Provide the [X, Y] coordinate of the cell's center where the given text is located.  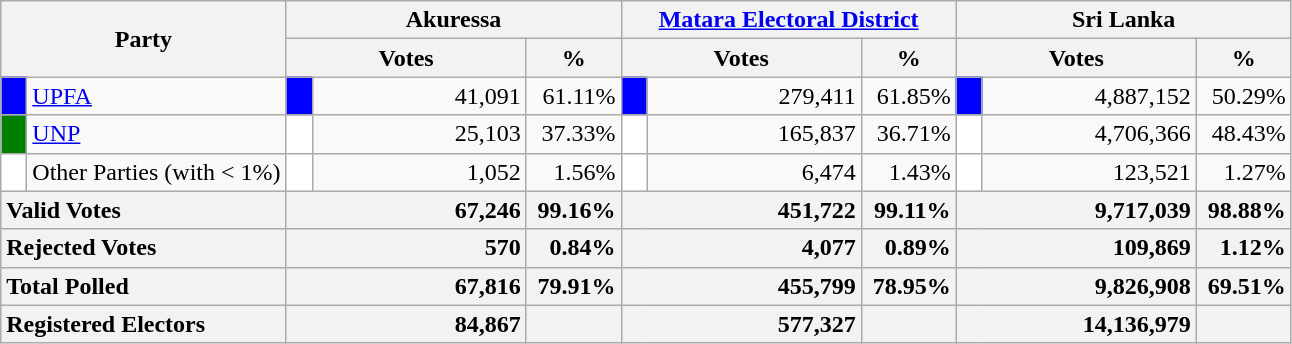
0.84% [574, 248]
Rejected Votes [144, 248]
4,887,152 [1089, 96]
69.51% [1244, 286]
67,816 [406, 286]
78.95% [908, 286]
Registered Electors [144, 324]
Party [144, 39]
84,867 [406, 324]
Akuressa [454, 20]
Total Polled [144, 286]
577,327 [741, 324]
451,722 [741, 210]
9,717,039 [1076, 210]
50.29% [1244, 96]
1.27% [1244, 172]
67,246 [406, 210]
Sri Lanka [1124, 20]
48.43% [1244, 134]
1,052 [419, 172]
14,136,979 [1076, 324]
79.91% [574, 286]
99.11% [908, 210]
279,411 [754, 96]
1.43% [908, 172]
0.89% [908, 248]
25,103 [419, 134]
165,837 [754, 134]
570 [406, 248]
37.33% [574, 134]
123,521 [1089, 172]
61.11% [574, 96]
1.12% [1244, 248]
Other Parties (with < 1%) [156, 172]
Valid Votes [144, 210]
Matara Electoral District [788, 20]
9,826,908 [1076, 286]
109,869 [1076, 248]
4,077 [741, 248]
455,799 [741, 286]
UNP [156, 134]
6,474 [754, 172]
61.85% [908, 96]
99.16% [574, 210]
UPFA [156, 96]
36.71% [908, 134]
1.56% [574, 172]
98.88% [1244, 210]
41,091 [419, 96]
4,706,366 [1089, 134]
